Capture the cell that displays the provided text and extract its [X, Y] central coordinate. 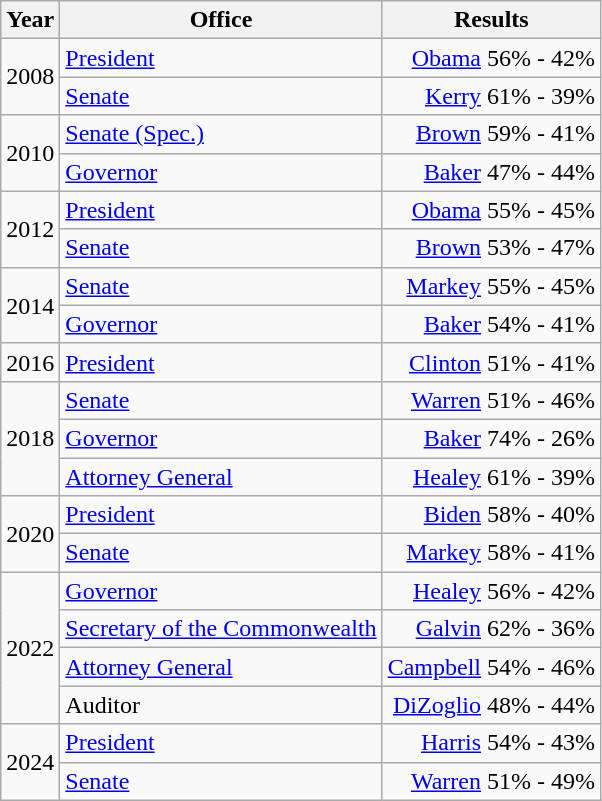
Auditor [221, 705]
Office [221, 20]
Senate (Spec.) [221, 134]
Healey 56% - 42% [491, 591]
Results [491, 20]
Obama 55% - 45% [491, 210]
2022 [30, 648]
Biden 58% - 40% [491, 515]
Baker 54% - 41% [491, 324]
Baker 74% - 26% [491, 438]
Harris 54% - 43% [491, 743]
2018 [30, 438]
Markey 58% - 41% [491, 553]
2010 [30, 153]
2024 [30, 762]
Clinton 51% - 41% [491, 362]
2016 [30, 362]
Warren 51% - 46% [491, 400]
Galvin 62% - 36% [491, 629]
2014 [30, 305]
DiZoglio 48% - 44% [491, 705]
Healey 61% - 39% [491, 477]
2008 [30, 77]
Brown 53% - 47% [491, 248]
Brown 59% - 41% [491, 134]
Kerry 61% - 39% [491, 96]
2012 [30, 229]
Baker 47% - 44% [491, 172]
Year [30, 20]
Obama 56% - 42% [491, 58]
Secretary of the Commonwealth [221, 629]
2020 [30, 534]
Markey 55% - 45% [491, 286]
Warren 51% - 49% [491, 781]
Campbell 54% - 46% [491, 667]
